Scan for the cell matching the given text and deliver its [x, y] coordinate at center. 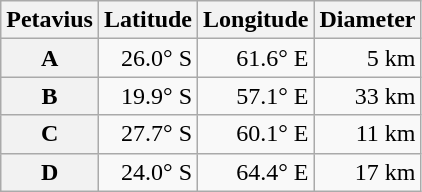
B [50, 96]
11 km [368, 134]
5 km [368, 58]
57.1° E [256, 96]
D [50, 172]
C [50, 134]
24.0° S [148, 172]
Diameter [368, 20]
26.0° S [148, 58]
33 km [368, 96]
Petavius [50, 20]
A [50, 58]
60.1° E [256, 134]
61.6° E [256, 58]
19.9° S [148, 96]
17 km [368, 172]
Longitude [256, 20]
Latitude [148, 20]
64.4° E [256, 172]
27.7° S [148, 134]
